Extract the (x, y) coordinate from the center of the cell holding the provided text.  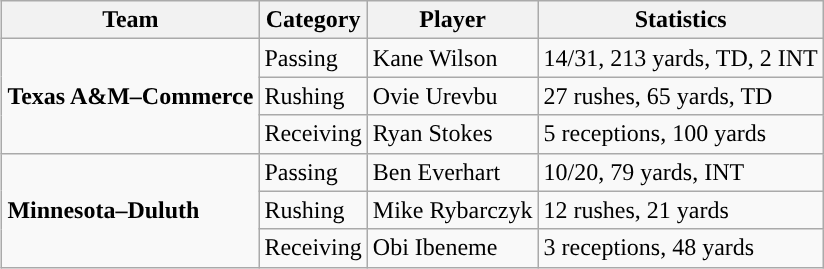
5 receptions, 100 yards (680, 134)
Texas A&M–Commerce (130, 96)
Ovie Urevbu (452, 96)
Category (313, 20)
Statistics (680, 20)
Player (452, 20)
Minnesota–Duluth (130, 210)
Team (130, 20)
3 receptions, 48 yards (680, 248)
Mike Rybarczyk (452, 210)
Kane Wilson (452, 58)
10/20, 79 yards, INT (680, 172)
27 rushes, 65 yards, TD (680, 96)
12 rushes, 21 yards (680, 210)
Ben Everhart (452, 172)
Ryan Stokes (452, 134)
14/31, 213 yards, TD, 2 INT (680, 58)
Obi Ibeneme (452, 248)
